Determine the [X, Y] coordinate at the center of the cell enclosing the given text.  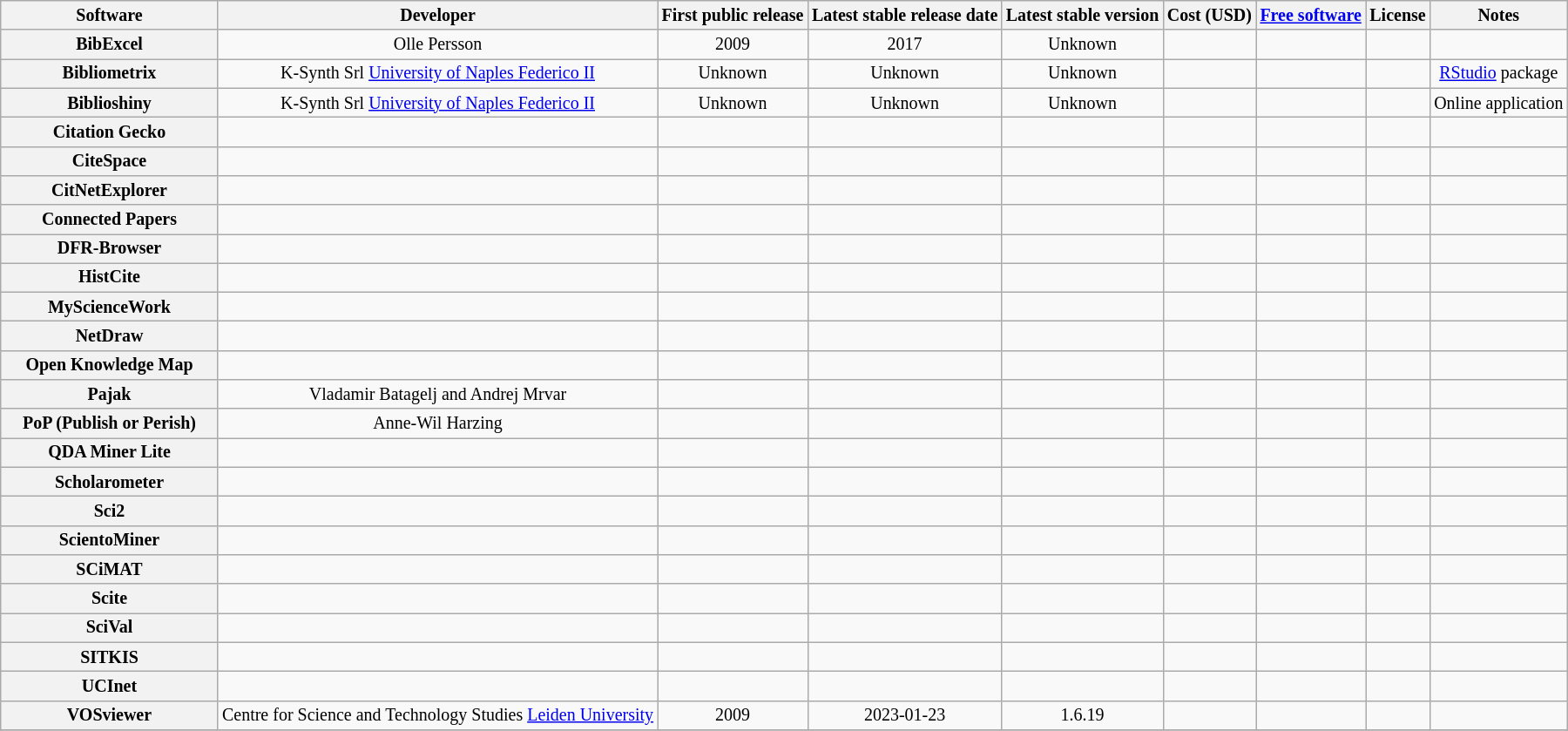
Biblioshiny [110, 103]
RStudio package [1498, 73]
CiteSpace [110, 160]
SCiMAT [110, 570]
1.6.19 [1082, 714]
Citation Gecko [110, 132]
Software [110, 16]
Latest stable release date [904, 16]
First public release [733, 16]
MyScienceWork [110, 307]
Scholarometer [110, 483]
CitNetExplorer [110, 190]
Bibliometrix [110, 73]
Latest stable version [1082, 16]
SITKIS [110, 657]
Pajak [110, 394]
UCInet [110, 687]
BibExcel [110, 45]
2017 [904, 45]
Developer [437, 16]
Online application [1498, 103]
QDA Miner Lite [110, 453]
2023-01-23 [904, 714]
License [1398, 16]
NetDraw [110, 336]
Connected Papers [110, 220]
HistCite [110, 277]
Anne-Wil Harzing [437, 423]
Free software [1311, 16]
Sci2 [110, 511]
Olle Persson [437, 45]
VOSviewer [110, 714]
Open Knowledge Map [110, 366]
Scite [110, 598]
DFR-Browser [110, 249]
ScientoMiner [110, 540]
SciVal [110, 627]
Notes [1498, 16]
Cost (USD) [1209, 16]
PoP (Publish or Perish) [110, 423]
Centre for Science and Technology Studies Leiden University [437, 714]
Vladamir Batagelj and Andrej Mrvar [437, 394]
